Provide the (x, y) coordinate of the cell's center where the given text is located.  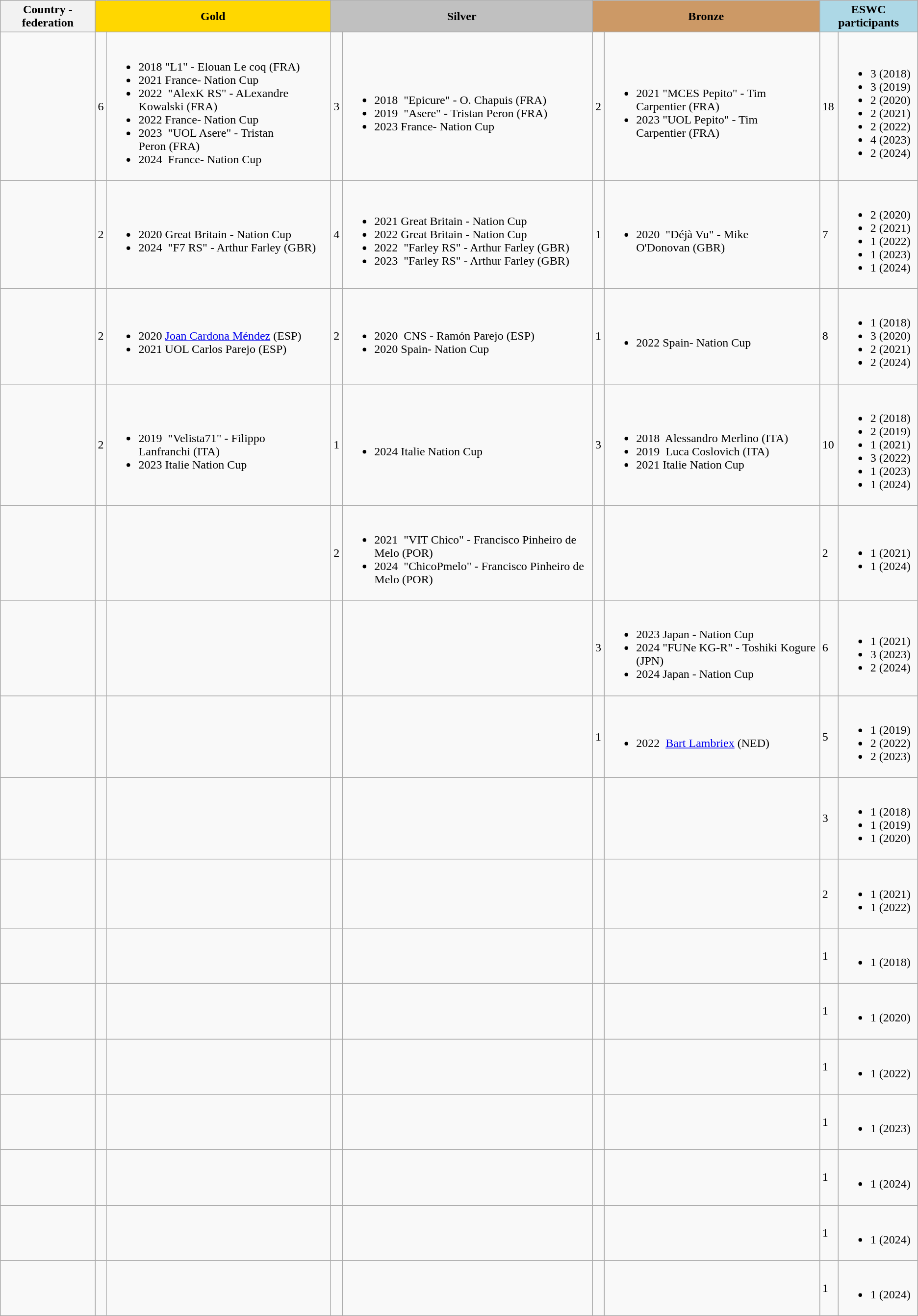
1 (2021)3 (2023)2 (2024) (878, 648)
2020 CNS - Ramón Parejo (ESP)2020 Spain- Nation Cup (468, 336)
ESWC participants (868, 17)
Silver (462, 17)
2022 Bart Lambriex (NED) (712, 736)
2024 Italie Nation Cup (468, 445)
2021 "VIT Chico" - Francisco Pinheiro de Melo (POR)2024 "ChicoPmelo" - Francisco Pinheiro de Melo (POR) (468, 553)
Country - federation (48, 17)
2019 "Velista71" - Filippo Lanfranchi (ITA)2023 Italie Nation Cup (219, 445)
1 (2021)1 (2024) (878, 553)
18 (829, 106)
5 (829, 736)
2020 Joan Cardona Méndez (ESP)2021 UOL Carlos Parejo (ESP) (219, 336)
1 (2021)1 (2022) (878, 894)
2018 "Epicure" - O. Chapuis (FRA)2019 "Asere" - Tristan Peron (FRA)2023 France- Nation Cup (468, 106)
10 (829, 445)
Gold (213, 17)
1 (2019)2 (2022)2 (2023) (878, 736)
2020 Great Britain - Nation Cup2024 "F7 RS" - Arthur Farley (GBR) (219, 234)
1 (2023) (878, 1122)
Bronze (706, 17)
3 (2018)3 (2019)2 (2020)2 (2021)2 (2022)4 (2023)2 (2024) (878, 106)
2021 "MCES Pepito" - Tim Carpentier (FRA)2023 "UOL Pepito" - Tim Carpentier (FRA) (712, 106)
1 (2020) (878, 1011)
2023 Japan - Nation Cup2024 "FUNe KG-R" - Toshiki Kogure (JPN)2024 Japan - Nation Cup (712, 648)
2021 Great Britain - Nation Cup2022 Great Britain - Nation Cup2022 "Farley RS" - Arthur Farley (GBR)2023 "Farley RS" - Arthur Farley (GBR) (468, 234)
1 (2018)1 (2019)1 (2020) (878, 819)
2 (2020)2 (2021)1 (2022)1 (2023)1 (2024) (878, 234)
2 (2018)2 (2019)1 (2021)3 (2022)1 (2023)1 (2024) (878, 445)
2018 Alessandro Merlino (ITA)2019 Luca Coslovich (ITA)2021 Italie Nation Cup (712, 445)
1 (2018)3 (2020)2 (2021)2 (2024) (878, 336)
2022 Spain- Nation Cup (712, 336)
8 (829, 336)
2020 "Déjà Vu" - Mike O'Donovan (GBR) (712, 234)
1 (2018) (878, 956)
4 (336, 234)
7 (829, 234)
1 (2022) (878, 1067)
